Find where the given text appears and provide that cell's center as (X, Y) coordinate. 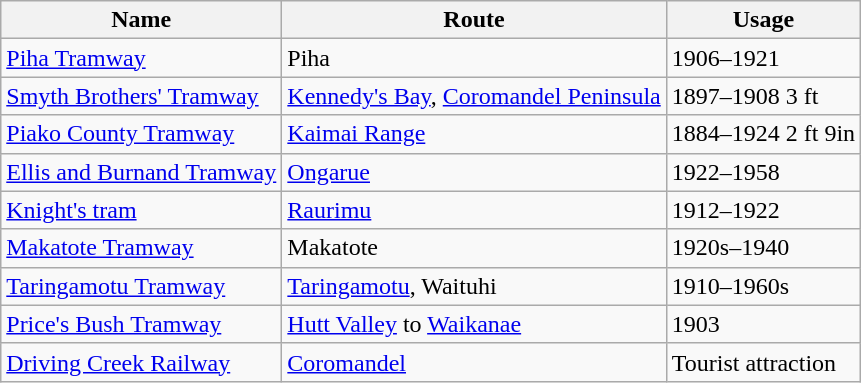
1903 (763, 324)
Coromandel (474, 362)
Hutt Valley to Waikanae (474, 324)
Ellis and Burnand Tramway (142, 172)
Taringamotu, Waituhi (474, 286)
Kaimai Range (474, 134)
Tourist attraction (763, 362)
1920s–1940 (763, 248)
1910–1960s (763, 286)
Price's Bush Tramway (142, 324)
Piha (474, 58)
Makatote Tramway (142, 248)
1897–1908 3 ft (763, 96)
1912–1922 (763, 210)
Name (142, 20)
Route (474, 20)
Knight's tram (142, 210)
Piako County Tramway (142, 134)
Usage (763, 20)
Piha Tramway (142, 58)
Smyth Brothers' Tramway (142, 96)
1884–1924 2 ft 9in (763, 134)
1922–1958 (763, 172)
Taringamotu Tramway (142, 286)
Driving Creek Railway (142, 362)
1906–1921 (763, 58)
Ongarue (474, 172)
Kennedy's Bay, Coromandel Peninsula (474, 96)
Makatote (474, 248)
Raurimu (474, 210)
